From the cell containing the given text, extract its center point as (X, Y) coordinate. 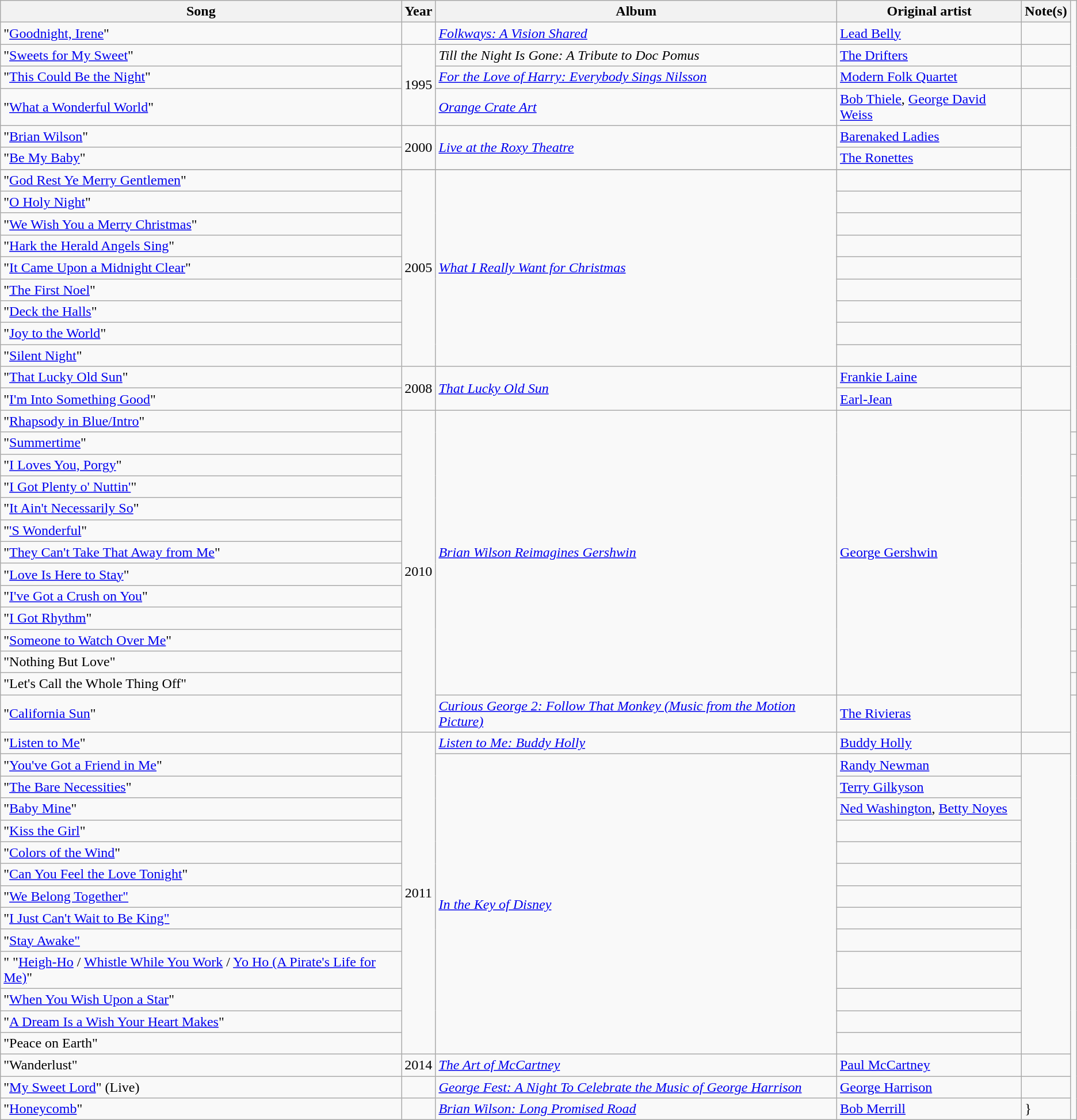
"I Got Rhythm" (201, 618)
Ned Washington, Betty Noyes (929, 809)
"Hark the Herald Angels Sing" (201, 246)
"A Dream Is a Wish Your Heart Makes" (201, 1021)
Buddy Holly (929, 743)
"Kiss the Girl" (201, 831)
"Stay Awake" (201, 940)
Till the Night Is Gone: A Tribute to Doc Pomus (636, 55)
The Ronettes (929, 158)
"That Lucky Old Sun" (201, 377)
"When You Wish Upon a Star" (201, 999)
Paul McCartney (929, 1065)
"Summertime" (201, 443)
"God Rest Ye Merry Gentlemen" (201, 180)
Year (419, 12)
"The Bare Necessities" (201, 787)
Lead Belly (929, 33)
2005 (419, 268)
Song (201, 12)
2011 (419, 893)
"The First Noel" (201, 289)
Barenaked Ladies (929, 136)
"I Just Can't Wait to Be King" (201, 918)
Listen to Me: Buddy Holly (636, 743)
"O Holy Night" (201, 202)
"I've Got a Crush on You" (201, 596)
"Can You Feel the Love Tonight" (201, 874)
That Lucky Old Sun (636, 388)
"Honeycomb" (201, 1109)
The Rivieras (929, 713)
2014 (419, 1065)
"This Could Be the Night" (201, 77)
"I Loves You, Porgy" (201, 465)
Brian Wilson: Long Promised Road (636, 1109)
"Be My Baby" (201, 158)
} (1046, 1109)
Original artist (929, 12)
"Listen to Me" (201, 743)
Terry Gilkyson (929, 787)
"Nothing But Love" (201, 662)
Randy Newman (929, 765)
"We Belong Together" (201, 896)
Earl-Jean (929, 399)
Orange Crate Art (636, 107)
"We Wish You a Merry Christmas" (201, 224)
"'S Wonderful" (201, 530)
" "Heigh-Ho / Whistle While You Work / Yo Ho (A Pirate's Life for Me)" (201, 970)
Bob Merrill (929, 1109)
"They Can't Take That Away from Me" (201, 552)
Album (636, 12)
"My Sweet Lord" (Live) (201, 1087)
"California Sun" (201, 713)
"Joy to the World" (201, 334)
"I Got Plenty o' Nuttin'" (201, 487)
Live at the Roxy Theatre (636, 147)
"Baby Mine" (201, 809)
For the Love of Harry: Everybody Sings Nilsson (636, 77)
What I Really Want for Christmas (636, 268)
"You've Got a Friend in Me" (201, 765)
"Goodnight, Irene" (201, 33)
"It Came Upon a Midnight Clear" (201, 267)
2008 (419, 388)
George Fest: A Night To Celebrate the Music of George Harrison (636, 1087)
"Silent Night" (201, 356)
George Harrison (929, 1087)
Folkways: A Vision Shared (636, 33)
The Art of McCartney (636, 1065)
Brian Wilson Reimagines Gershwin (636, 552)
"Wanderlust" (201, 1065)
"Let's Call the Whole Thing Off" (201, 684)
Bob Thiele, George David Weiss (929, 107)
In the Key of Disney (636, 904)
2010 (419, 571)
"What a Wonderful World" (201, 107)
"Deck the Halls" (201, 312)
2000 (419, 147)
"It Ain't Necessarily So" (201, 509)
"I'm Into Something Good" (201, 399)
"Sweets for My Sweet" (201, 55)
1995 (419, 85)
Modern Folk Quartet (929, 77)
Note(s) (1046, 12)
"Someone to Watch Over Me" (201, 640)
"Brian Wilson" (201, 136)
"Rhapsody in Blue/Intro" (201, 421)
"Love Is Here to Stay" (201, 574)
The Drifters (929, 55)
"Colors of the Wind" (201, 853)
Frankie Laine (929, 377)
"Peace on Earth" (201, 1043)
Curious George 2: Follow That Monkey (Music from the Motion Picture) (636, 713)
George Gershwin (929, 552)
